From the cell containing the given text, extract its center point as (x, y) coordinate. 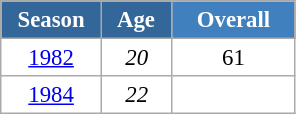
Overall (234, 20)
Age (136, 20)
61 (234, 58)
Season (52, 20)
1982 (52, 58)
22 (136, 95)
1984 (52, 95)
20 (136, 58)
